For the text-containing cell, return its midpoint in [X, Y] coordinate format. 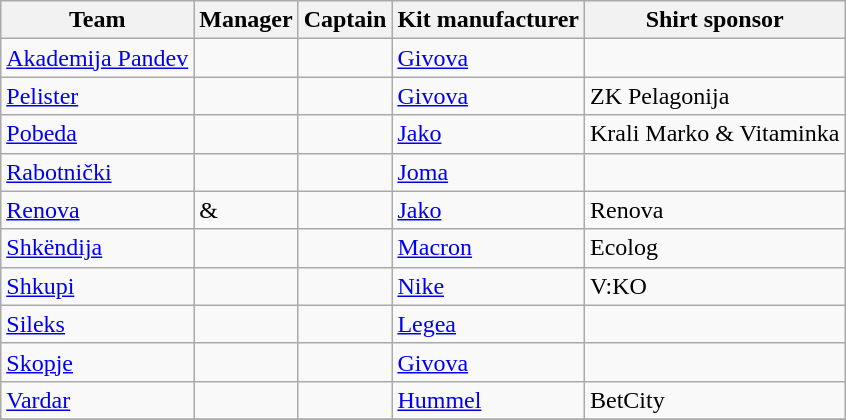
Shkëndija [98, 248]
Pobeda [98, 134]
Shkupi [98, 286]
Nike [488, 286]
Skopje [98, 362]
& [246, 210]
Krali Marko & Vitaminka [714, 134]
Manager [246, 20]
Rabotnički [98, 172]
Ecolog [714, 248]
Macron [488, 248]
Kit manufacturer [488, 20]
ZK Pelagonija [714, 96]
Vardar [98, 400]
Team [98, 20]
Pelister [98, 96]
BetCity [714, 400]
Sileks [98, 324]
Joma [488, 172]
Captain [345, 20]
Shirt sponsor [714, 20]
Hummel [488, 400]
V:KO [714, 286]
Akademija Pandev [98, 58]
Legea [488, 324]
